Provide the [x, y] coordinate of the cell's center where the given text is located.  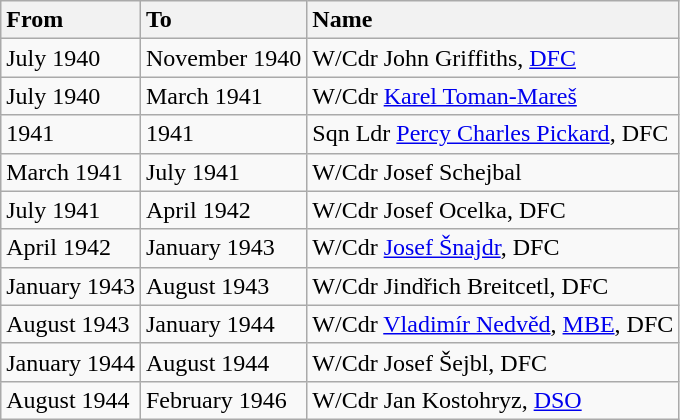
Name [493, 20]
November 1940 [223, 58]
W/Cdr John Griffiths, DFC [493, 58]
W/Cdr Josef Šejbl, DFC [493, 362]
February 1946 [223, 400]
W/Cdr Vladimír Nedvěd, MBE, DFC [493, 324]
W/Cdr Jan Kostohryz, DSO [493, 400]
Sqn Ldr Percy Charles Pickard, DFC [493, 134]
W/Cdr Karel Toman-Mareš [493, 96]
To [223, 20]
W/Cdr Josef Ocelka, DFC [493, 210]
W/Cdr Jindřich Breitcetl, DFC [493, 286]
W/Cdr Josef Šnajdr, DFC [493, 248]
W/Cdr Josef Schejbal [493, 172]
From [71, 20]
